Locate the cell with the specified text and output its [x, y] center coordinate. 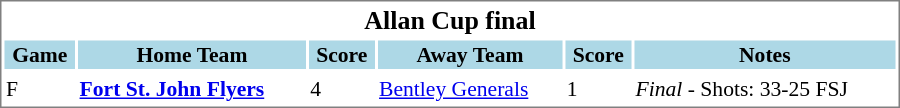
4 [342, 89]
Final - Shots: 33-25 FSJ [764, 89]
F [40, 89]
Fort St. John Flyers [192, 89]
Away Team [470, 54]
Game [40, 54]
Home Team [192, 54]
Allan Cup final [450, 20]
Bentley Generals [470, 89]
Notes [764, 54]
1 [598, 89]
